Provide the (x, y) coordinate of the cell's center where the given text is located.  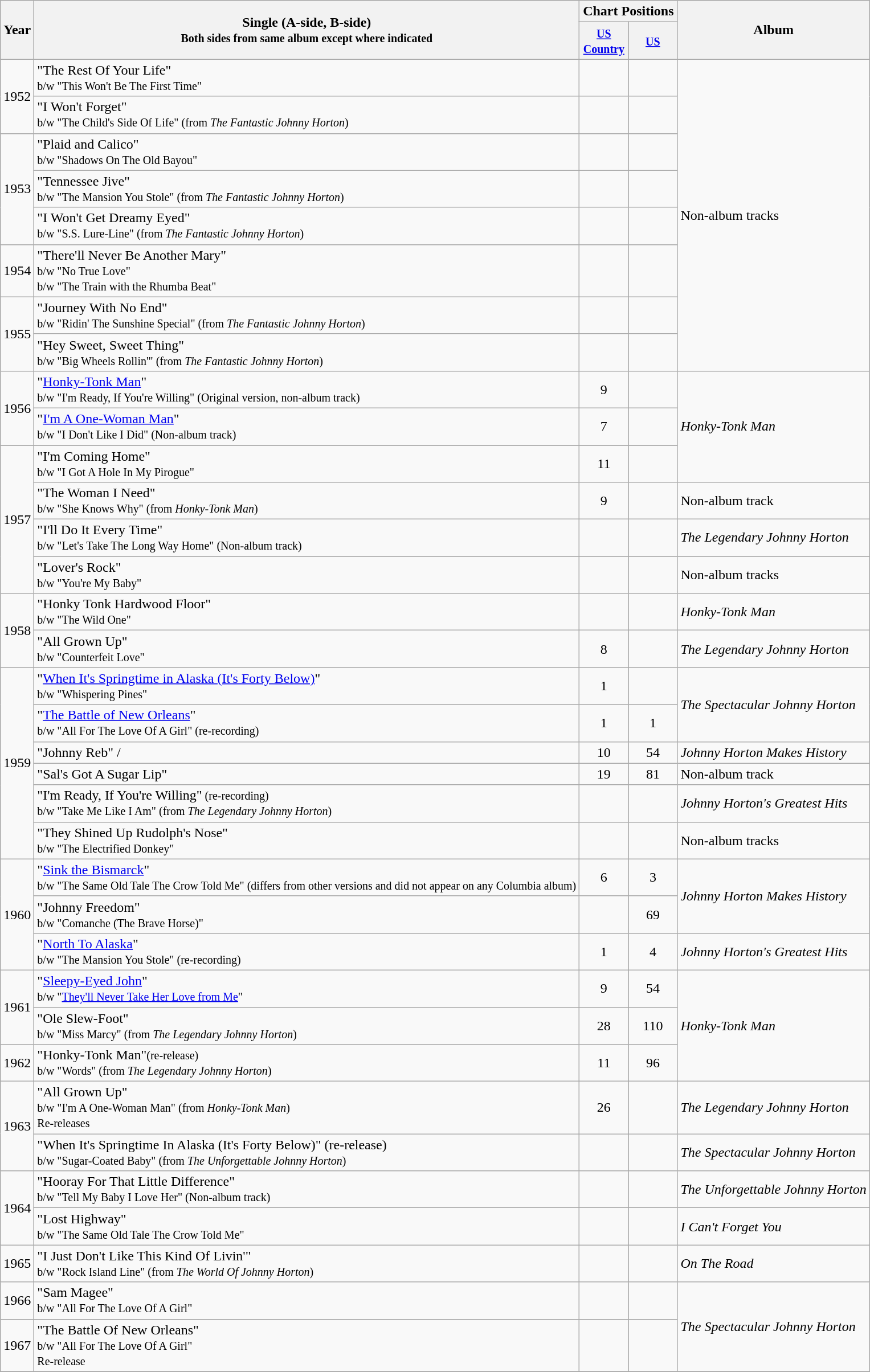
26 (604, 1108)
Year (17, 30)
"When It's Springtime In Alaska (It's Forty Below)" (re-release)b/w "Sugar-Coated Baby" (from The Unforgettable Johnny Horton) (307, 1153)
"Johnny Freedom"b/w "Comanche (The Brave Horse)" (307, 915)
Chart Positions (628, 11)
1965 (17, 1263)
"I'm A One-Woman Man"b/w "I Don't Like I Did" (Non-album track) (307, 426)
"Johnny Reb" / (307, 752)
"Lover's Rock"b/w "You're My Baby" (307, 575)
"Honky-Tonk Man"(re-release)b/w "Words" (from The Legendary Johnny Horton) (307, 1063)
"All Grown Up"b/w "I'm A One-Woman Man" (from Honky-Tonk Man)Re-releases (307, 1108)
"They Shined Up Rudolph's Nose"b/w "The Electrified Donkey" (307, 841)
1967 (17, 1345)
28 (604, 1025)
3 (653, 877)
"Plaid and Calico"b/w "Shadows On The Old Bayou" (307, 151)
"I Just Don't Like This Kind Of Livin'"b/w "Rock Island Line" (from The World Of Johnny Horton) (307, 1263)
1963 (17, 1127)
"I Won't Get Dreamy Eyed"b/w "S.S. Lure-Line" (from The Fantastic Johnny Horton) (307, 226)
"Ole Slew-Foot"b/w "Miss Marcy" (from The Legendary Johnny Horton) (307, 1025)
"Hooray For That Little Difference"b/w "Tell My Baby I Love Her" (Non-album track) (307, 1189)
1964 (17, 1208)
"I'll Do It Every Time"b/w "Let's Take The Long Way Home" (Non-album track) (307, 538)
1957 (17, 519)
I Can't Forget You (774, 1227)
69 (653, 915)
"Journey With No End"b/w "Ridin' The Sunshine Special" (from The Fantastic Johnny Horton) (307, 316)
1956 (17, 408)
The Unforgettable Johnny Horton (774, 1189)
1961 (17, 1007)
1959 (17, 763)
"The Woman I Need"b/w "She Knows Why" (from Honky-Tonk Man) (307, 501)
19 (604, 774)
"Sink the Bismarck"b/w "The Same Old Tale The Crow Told Me" (differs from other versions and did not appear on any Columbia album) (307, 877)
1966 (17, 1301)
1960 (17, 915)
"I Won't Forget"b/w "The Child's Side Of Life" (from The Fantastic Johnny Horton) (307, 115)
"All Grown Up"b/w "Counterfeit Love" (307, 649)
"Lost Highway"b/w "The Same Old Tale The Crow Told Me" (307, 1227)
110 (653, 1025)
Album (774, 30)
7 (604, 426)
1962 (17, 1063)
"Sal's Got A Sugar Lip" (307, 774)
"The Battle Of New Orleans"b/w "All For The Love Of A Girl"Re-release (307, 1345)
81 (653, 774)
1954 (17, 271)
"There'll Never Be Another Mary"b/w "No True Love"b/w "The Train with the Rhumba Beat" (307, 271)
US Country (604, 41)
96 (653, 1063)
"Sam Magee"b/w "All For The Love Of A Girl" (307, 1301)
"The Rest Of Your Life"b/w "This Won't Be The First Time" (307, 77)
On The Road (774, 1263)
"Honky-Tonk Man"b/w "I'm Ready, If You're Willing" (Original version, non-album track) (307, 390)
"North To Alaska"b/w "The Mansion You Stole" (re-recording) (307, 951)
US (653, 41)
"Sleepy-Eyed John"b/w "They'll Never Take Her Love from Me" (307, 989)
"When It's Springtime in Alaska (It's Forty Below)"b/w "Whispering Pines" (307, 686)
"The Battle of New Orleans"b/w "All For The Love Of A Girl" (re-recording) (307, 723)
6 (604, 877)
10 (604, 752)
"I'm Coming Home"b/w "I Got A Hole In My Pirogue" (307, 464)
Single (A-side, B-side)Both sides from same album except where indicated (307, 30)
1958 (17, 630)
8 (604, 649)
"Honky Tonk Hardwood Floor"b/w "The Wild One" (307, 612)
"Hey Sweet, Sweet Thing"b/w "Big Wheels Rollin'" (from The Fantastic Johnny Horton) (307, 352)
1952 (17, 96)
"Tennessee Jive"b/w "The Mansion You Stole" (from The Fantastic Johnny Horton) (307, 189)
4 (653, 951)
1955 (17, 334)
1953 (17, 189)
"I'm Ready, If You're Willing" (re-recording)b/w "Take Me Like I Am" (from The Legendary Johnny Horton) (307, 803)
